Locate the cell with the specified text and output its [x, y] center coordinate. 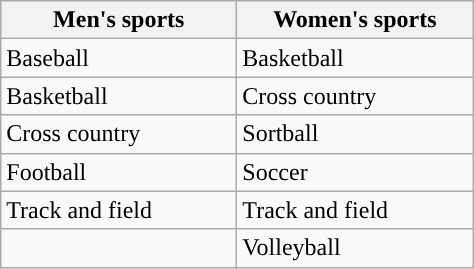
Volleyball [355, 248]
Baseball [119, 58]
Soccer [355, 172]
Women's sports [355, 20]
Football [119, 172]
Sortball [355, 134]
Men's sports [119, 20]
